Find where the given text appears and provide that cell's center as [x, y] coordinate. 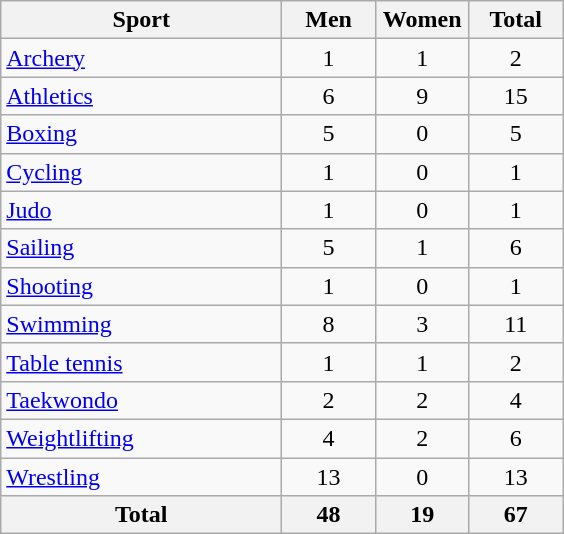
3 [422, 324]
48 [329, 515]
Wrestling [142, 477]
67 [516, 515]
Boxing [142, 134]
Taekwondo [142, 400]
19 [422, 515]
Men [329, 20]
Cycling [142, 172]
Sailing [142, 248]
Judo [142, 210]
Archery [142, 58]
Weightlifting [142, 438]
15 [516, 96]
Sport [142, 20]
8 [329, 324]
Table tennis [142, 362]
Swimming [142, 324]
Women [422, 20]
11 [516, 324]
9 [422, 96]
Shooting [142, 286]
Athletics [142, 96]
